From the cell containing the given text, extract its center point as [X, Y] coordinate. 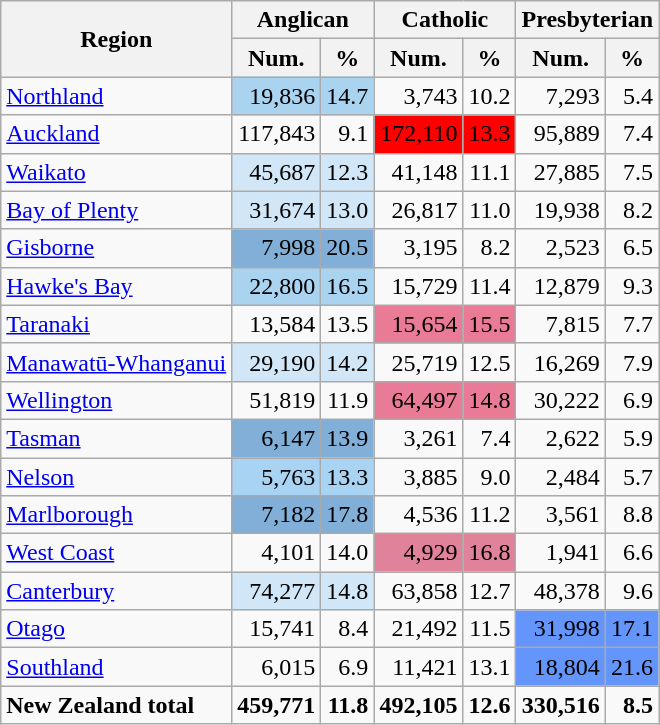
7,182 [276, 515]
41,148 [418, 172]
9.1 [348, 134]
6.6 [632, 553]
11,421 [418, 667]
31,998 [560, 629]
11.5 [490, 629]
10.2 [490, 96]
16,269 [560, 362]
15,729 [418, 286]
11.4 [490, 286]
12.3 [348, 172]
9.3 [632, 286]
Anglican [303, 20]
2,622 [560, 438]
48,378 [560, 591]
Otago [116, 629]
Canterbury [116, 591]
30,222 [560, 400]
15,654 [418, 324]
Gisborne [116, 248]
13.9 [348, 438]
West Coast [116, 553]
12.7 [490, 591]
7.5 [632, 172]
1,941 [560, 553]
3,261 [418, 438]
7,998 [276, 248]
29,190 [276, 362]
7.9 [632, 362]
7.7 [632, 324]
5,763 [276, 477]
17.1 [632, 629]
4,929 [418, 553]
16.8 [490, 553]
3,561 [560, 515]
95,889 [560, 134]
11.1 [490, 172]
45,687 [276, 172]
13.1 [490, 667]
Manawatū-Whanganui [116, 362]
13,584 [276, 324]
74,277 [276, 591]
12.6 [490, 705]
11.8 [348, 705]
17.8 [348, 515]
8.5 [632, 705]
6,147 [276, 438]
Taranaki [116, 324]
492,105 [418, 705]
Waikato [116, 172]
Northland [116, 96]
6,015 [276, 667]
Marlborough [116, 515]
31,674 [276, 210]
5.4 [632, 96]
27,885 [560, 172]
8.8 [632, 515]
7,815 [560, 324]
22,800 [276, 286]
51,819 [276, 400]
Southland [116, 667]
12.5 [490, 362]
2,484 [560, 477]
19,836 [276, 96]
16.5 [348, 286]
3,195 [418, 248]
15,741 [276, 629]
3,885 [418, 477]
13.0 [348, 210]
5.7 [632, 477]
Catholic [445, 20]
New Zealand total [116, 705]
Nelson [116, 477]
Hawke's Bay [116, 286]
9.0 [490, 477]
2,523 [560, 248]
3,743 [418, 96]
4,101 [276, 553]
25,719 [418, 362]
459,771 [276, 705]
12,879 [560, 286]
Tasman [116, 438]
11.2 [490, 515]
13.5 [348, 324]
Auckland [116, 134]
14.2 [348, 362]
9.6 [632, 591]
18,804 [560, 667]
63,858 [418, 591]
117,843 [276, 134]
11.0 [490, 210]
Region [116, 39]
15.5 [490, 324]
14.0 [348, 553]
Wellington [116, 400]
6.5 [632, 248]
20.5 [348, 248]
11.9 [348, 400]
14.7 [348, 96]
5.9 [632, 438]
172,110 [418, 134]
8.4 [348, 629]
21,492 [418, 629]
7,293 [560, 96]
Bay of Plenty [116, 210]
4,536 [418, 515]
330,516 [560, 705]
26,817 [418, 210]
19,938 [560, 210]
21.6 [632, 667]
64,497 [418, 400]
Presbyterian [588, 20]
